Find where the given text appears and provide that cell's center as (X, Y) coordinate. 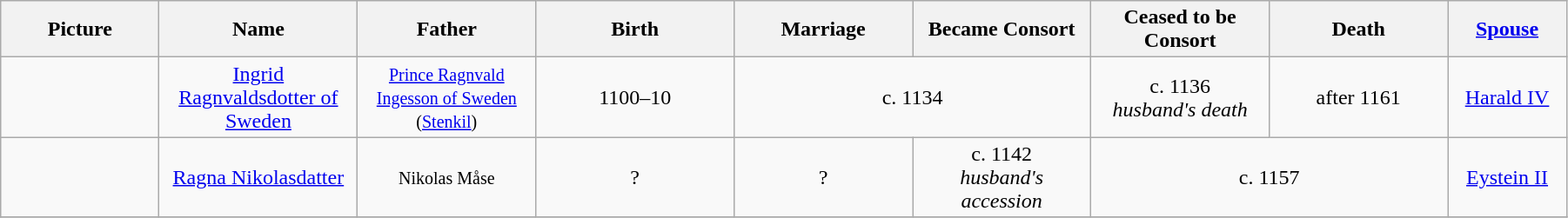
Birth (635, 30)
Harald IV (1507, 97)
c. 1142husband's accession (1002, 177)
Death (1359, 30)
Name (258, 30)
c. 1134 (913, 97)
Prince Ragnvald Ingesson of Sweden(Stenkil) (447, 97)
c. 1157 (1270, 177)
after 1161 (1359, 97)
c. 1136 husband's death (1180, 97)
Father (447, 30)
Picture (80, 30)
Ceased to be Consort (1180, 30)
Nikolas Måse (447, 177)
Spouse (1507, 30)
Marriage (823, 30)
Ragna Nikolasdatter (258, 177)
Became Consort (1002, 30)
1100–10 (635, 97)
Ingrid Ragnvaldsdotter of Sweden (258, 97)
Eystein II (1507, 177)
